Capture the cell that displays the provided text and extract its [X, Y] central coordinate. 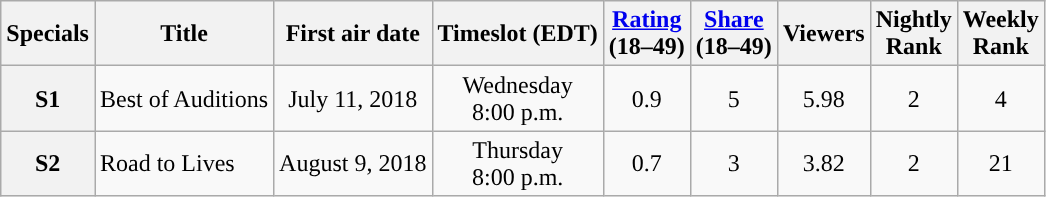
0.7 [646, 164]
Wednesday8:00 p.m. [518, 98]
Share(18–49) [734, 34]
First air date [353, 34]
0.9 [646, 98]
21 [1000, 164]
Title [184, 34]
Road to Lives [184, 164]
3.82 [824, 164]
4 [1000, 98]
5.98 [824, 98]
S1 [48, 98]
5 [734, 98]
Viewers [824, 34]
Thursday8:00 p.m. [518, 164]
Specials [48, 34]
3 [734, 164]
Best of Auditions [184, 98]
August 9, 2018 [353, 164]
NightlyRank [914, 34]
July 11, 2018 [353, 98]
S2 [48, 164]
Rating(18–49) [646, 34]
Timeslot (EDT) [518, 34]
WeeklyRank [1000, 34]
